Capture the cell that displays the provided text and extract its (X, Y) central coordinate. 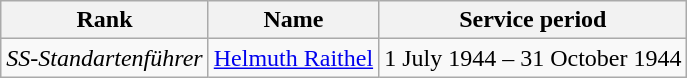
Rank (104, 20)
Name (293, 20)
Service period (533, 20)
SS-Standartenführer (104, 58)
1 July 1944 – 31 October 1944 (533, 58)
Helmuth Raithel (293, 58)
